Determine the [x, y] coordinate at the center of the cell enclosing the given text.  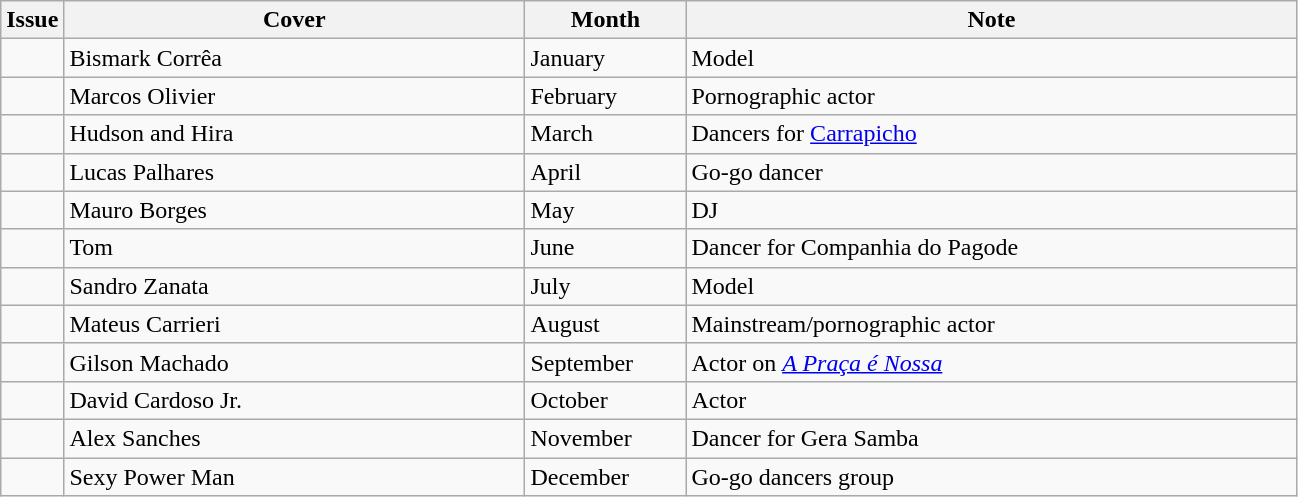
June [606, 248]
Lucas Palhares [294, 172]
Go-go dancer [992, 172]
DJ [992, 210]
July [606, 286]
October [606, 400]
March [606, 134]
Sandro Zanata [294, 286]
Marcos Olivier [294, 96]
Dancer for Gera Samba [992, 438]
Actor [992, 400]
May [606, 210]
February [606, 96]
Mateus Carrieri [294, 324]
August [606, 324]
Dancers for Carrapicho [992, 134]
Alex Sanches [294, 438]
Pornographic actor [992, 96]
Hudson and Hira [294, 134]
Cover [294, 20]
Mainstream/pornographic actor [992, 324]
David Cardoso Jr. [294, 400]
Gilson Machado [294, 362]
December [606, 477]
Actor on A Praça é Nossa [992, 362]
September [606, 362]
Go-go dancers group [992, 477]
Issue [32, 20]
Sexy Power Man [294, 477]
November [606, 438]
Note [992, 20]
Dancer for Companhia do Pagode [992, 248]
January [606, 58]
Tom [294, 248]
April [606, 172]
Bismark Corrêa [294, 58]
Month [606, 20]
Mauro Borges [294, 210]
